Extract the (x, y) coordinate from the center of the cell holding the provided text.  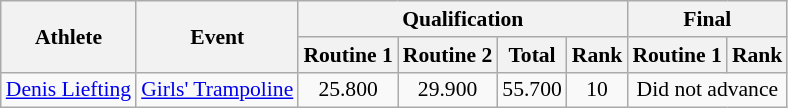
Routine 2 (448, 55)
Qualification (462, 19)
55.700 (532, 90)
Did not advance (707, 90)
10 (598, 90)
Event (217, 36)
Girls' Trampoline (217, 90)
25.800 (348, 90)
Total (532, 55)
29.900 (448, 90)
Athlete (68, 36)
Denis Liefting (68, 90)
Final (707, 19)
